Extract the [X, Y] coordinate from the center of the cell holding the provided text.  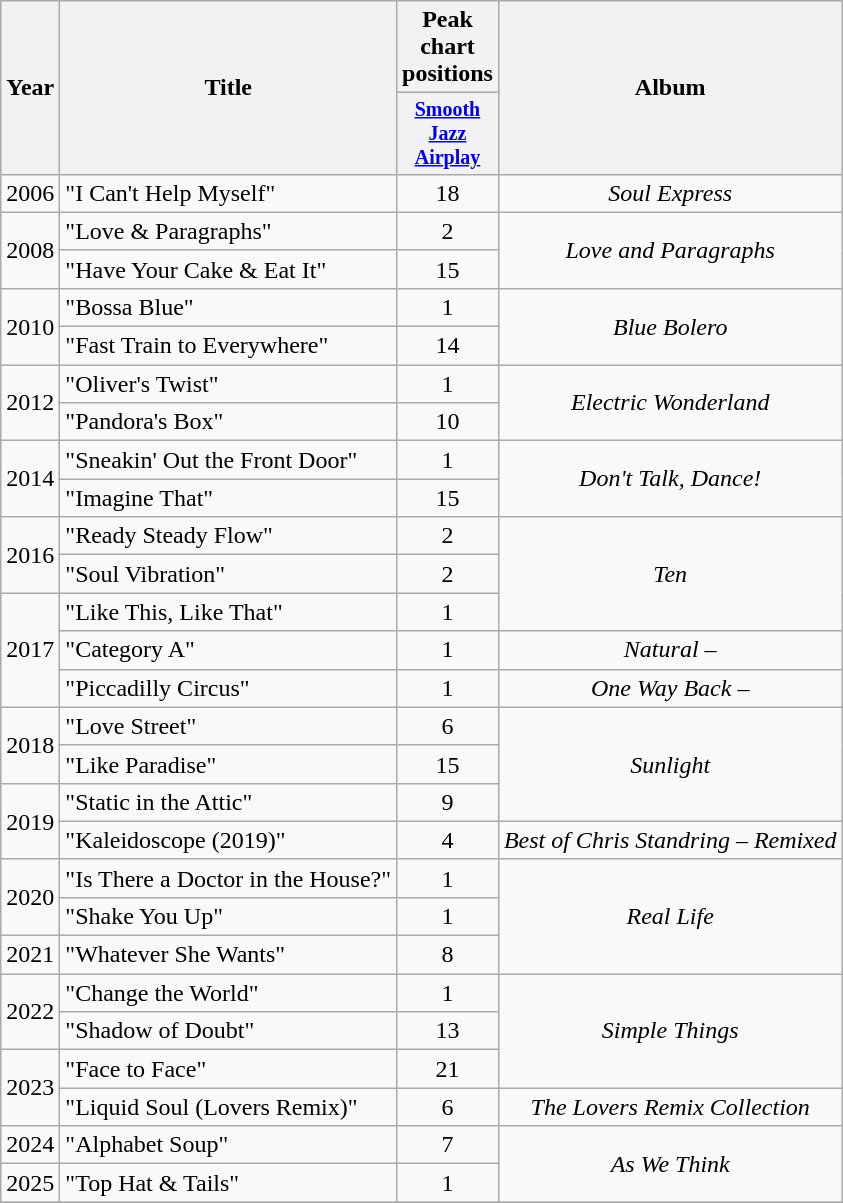
"Alphabet Soup" [228, 1145]
13 [448, 1031]
Album [670, 88]
"Imagine That" [228, 498]
"Sneakin' Out the Front Door" [228, 460]
As We Think [670, 1164]
21 [448, 1069]
"Soul Vibration" [228, 574]
2012 [30, 403]
2023 [30, 1088]
2017 [30, 650]
"Kaleidoscope (2019)" [228, 840]
"Top Hat & Tails" [228, 1183]
Natural – [670, 650]
Blue Bolero [670, 326]
2024 [30, 1145]
2006 [30, 193]
"Is There a Doctor in the House?" [228, 878]
2020 [30, 897]
"Liquid Soul (Lovers Remix)" [228, 1107]
"Pandora's Box" [228, 422]
2008 [30, 250]
2014 [30, 479]
Year [30, 88]
"Static in the Attic" [228, 802]
"Whatever She Wants" [228, 955]
"Like This, Like That" [228, 612]
Simple Things [670, 1031]
2010 [30, 326]
Soul Express [670, 193]
18 [448, 193]
2019 [30, 821]
Smooth JazzAirplay [448, 134]
"Love & Paragraphs" [228, 231]
"Face to Face" [228, 1069]
One Way Back – [670, 688]
Ten [670, 574]
"Fast Train to Everywhere" [228, 346]
"Ready Steady Flow" [228, 536]
"Piccadilly Circus" [228, 688]
9 [448, 802]
Electric Wonderland [670, 403]
"Have Your Cake & Eat It" [228, 269]
Peak chart positions [448, 47]
2016 [30, 555]
2022 [30, 1012]
Sunlight [670, 764]
"Oliver's Twist" [228, 384]
2025 [30, 1183]
"Shadow of Doubt" [228, 1031]
"Like Paradise" [228, 764]
14 [448, 346]
2018 [30, 745]
8 [448, 955]
Don't Talk, Dance! [670, 479]
The Lovers Remix Collection [670, 1107]
"Change the World" [228, 993]
"Shake You Up" [228, 916]
"Love Street" [228, 726]
10 [448, 422]
"I Can't Help Myself" [228, 193]
Title [228, 88]
Real Life [670, 916]
4 [448, 840]
Love and Paragraphs [670, 250]
Best of Chris Standring – Remixed [670, 840]
"Category A" [228, 650]
2021 [30, 955]
"Bossa Blue" [228, 307]
7 [448, 1145]
